Output the (x, y) coordinate of the center of the cell containing the given text.  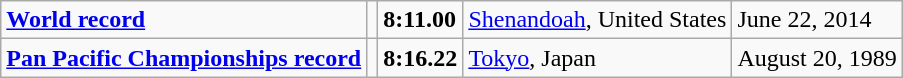
June 22, 2014 (817, 20)
World record (184, 20)
8:16.22 (420, 58)
8:11.00 (420, 20)
Tokyo, Japan (598, 58)
Pan Pacific Championships record (184, 58)
August 20, 1989 (817, 58)
Shenandoah, United States (598, 20)
